Locate the cell with the specified text and output its (X, Y) center coordinate. 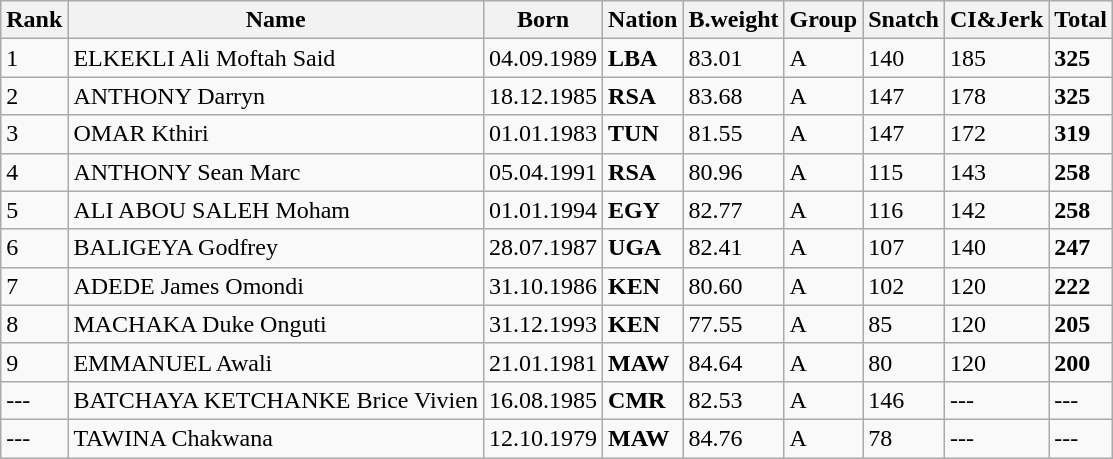
Rank (34, 20)
EMMANUEL Awali (276, 362)
01.01.1994 (542, 210)
205 (1081, 324)
18.12.1985 (542, 96)
2 (34, 96)
Total (1081, 20)
247 (1081, 248)
115 (904, 172)
82.41 (734, 248)
84.76 (734, 438)
83.68 (734, 96)
OMAR Kthiri (276, 134)
82.53 (734, 400)
8 (34, 324)
7 (34, 286)
05.04.1991 (542, 172)
Name (276, 20)
TAWINA Chakwana (276, 438)
9 (34, 362)
BALIGEYA Godfrey (276, 248)
5 (34, 210)
3 (34, 134)
81.55 (734, 134)
ANTHONY Darryn (276, 96)
142 (996, 210)
B.weight (734, 20)
UGA (643, 248)
TUN (643, 134)
80 (904, 362)
172 (996, 134)
LBA (643, 58)
EGY (643, 210)
4 (34, 172)
ANTHONY Sean Marc (276, 172)
102 (904, 286)
80.96 (734, 172)
78 (904, 438)
CMR (643, 400)
143 (996, 172)
ELKEKLI Ali Moftah Said (276, 58)
12.10.1979 (542, 438)
31.10.1986 (542, 286)
Born (542, 20)
77.55 (734, 324)
84.64 (734, 362)
16.08.1985 (542, 400)
185 (996, 58)
146 (904, 400)
Snatch (904, 20)
222 (1081, 286)
BATCHAYA KETCHANKE Brice Vivien (276, 400)
80.60 (734, 286)
116 (904, 210)
1 (34, 58)
178 (996, 96)
107 (904, 248)
Nation (643, 20)
319 (1081, 134)
200 (1081, 362)
ALI ABOU SALEH Moham (276, 210)
82.77 (734, 210)
6 (34, 248)
85 (904, 324)
83.01 (734, 58)
ADEDE James Omondi (276, 286)
31.12.1993 (542, 324)
21.01.1981 (542, 362)
CI&Jerk (996, 20)
01.01.1983 (542, 134)
28.07.1987 (542, 248)
04.09.1989 (542, 58)
MACHAKA Duke Onguti (276, 324)
Group (824, 20)
